Pinpoint the cell where the given text exists, returning its [X, Y] midpoint coordinate. 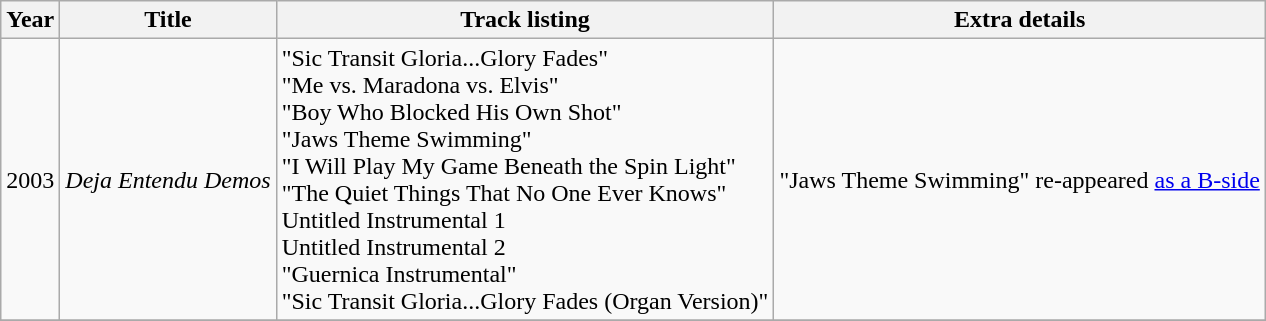
Deja Entendu Demos [168, 180]
"Jaws Theme Swimming" re-appeared as a B-side [1020, 180]
Extra details [1020, 20]
Track listing [525, 20]
Year [30, 20]
Title [168, 20]
2003 [30, 180]
